Determine the (X, Y) coordinate at the center of the cell enclosing the given text.  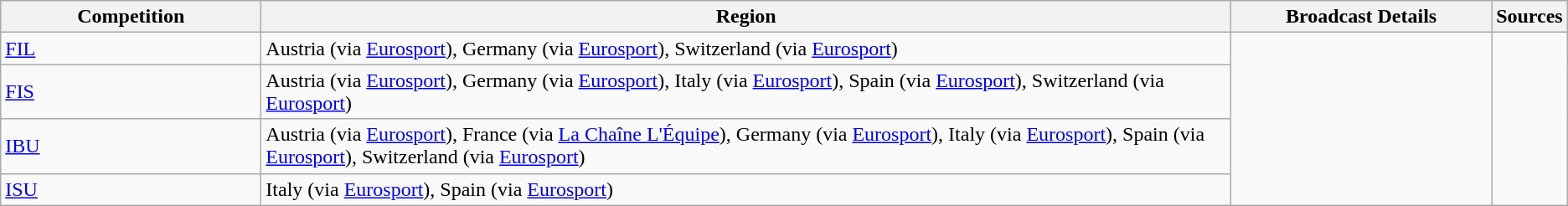
FIL (131, 49)
Broadcast Details (1362, 17)
Austria (via Eurosport), Germany (via Eurosport), Italy (via Eurosport), Spain (via Eurosport), Switzerland (via Eurosport) (746, 92)
ISU (131, 189)
Region (746, 17)
IBU (131, 146)
Italy (via Eurosport), Spain (via Eurosport) (746, 189)
Competition (131, 17)
Sources (1529, 17)
FIS (131, 92)
Austria (via Eurosport), Germany (via Eurosport), Switzerland (via Eurosport) (746, 49)
